Pinpoint the cell where the given text exists, returning its [x, y] midpoint coordinate. 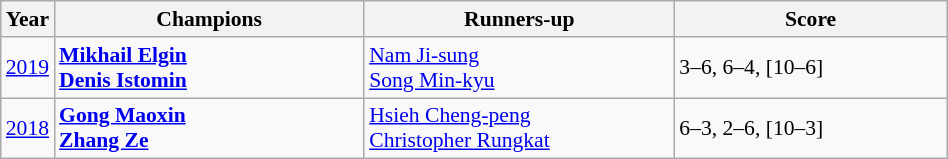
6–3, 2–6, [10–3] [810, 128]
Year [28, 19]
Runners-up [519, 19]
Score [810, 19]
Champions [209, 19]
Nam Ji-sung Song Min-kyu [519, 68]
Mikhail Elgin Denis Istomin [209, 68]
Hsieh Cheng-peng Christopher Rungkat [519, 128]
2019 [28, 68]
Gong Maoxin Zhang Ze [209, 128]
3–6, 6–4, [10–6] [810, 68]
2018 [28, 128]
